Search for the cell housing the specified text and yield its [x, y] center coordinate. 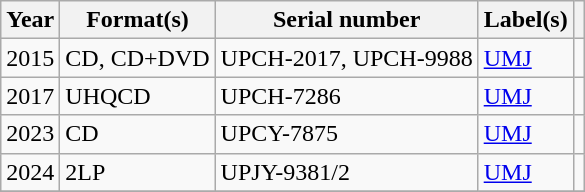
2015 [30, 58]
Year [30, 20]
UPCY-7875 [346, 134]
2LP [138, 172]
Serial number [346, 20]
UPCH-2017, UPCH-9988 [346, 58]
2024 [30, 172]
2023 [30, 134]
Label(s) [526, 20]
CD, CD+DVD [138, 58]
UPJY-9381/2 [346, 172]
Format(s) [138, 20]
CD [138, 134]
UHQCD [138, 96]
UPCH-7286 [346, 96]
2017 [30, 96]
